Identify which cell holds the provided text, then report its [X, Y] central coordinate. 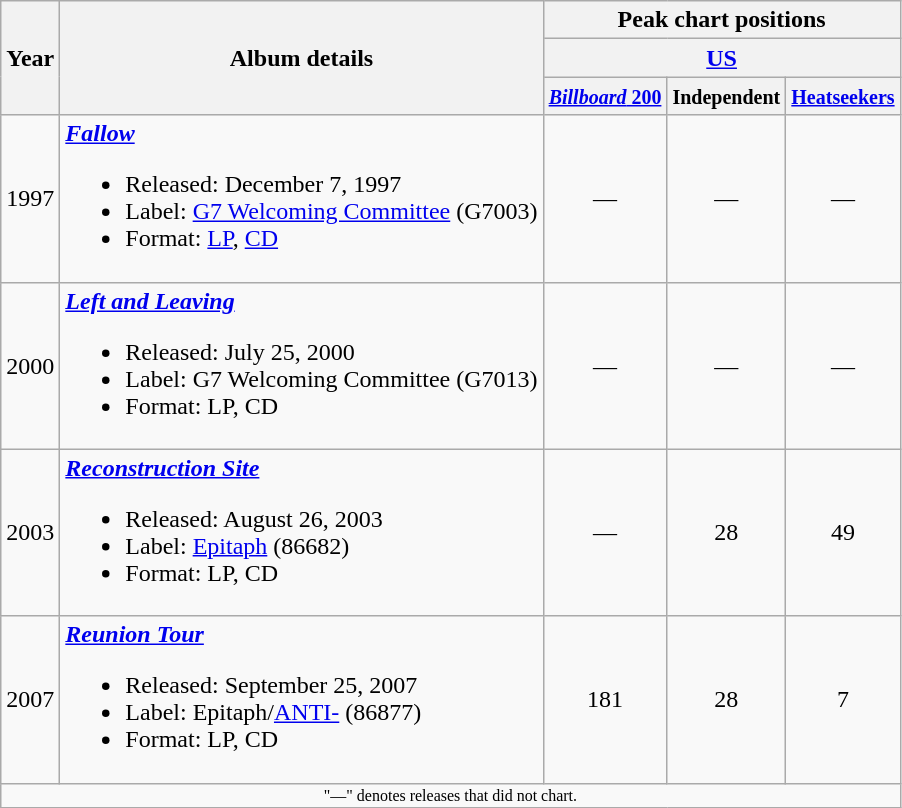
Left and LeavingReleased: July 25, 2000Label: G7 Welcoming Committee (G7013)Format: LP, CD [302, 366]
Year [30, 58]
49 [843, 532]
Independent [726, 96]
2007 [30, 700]
Peak chart positions [722, 20]
1997 [30, 198]
Heatseekers [843, 96]
FallowReleased: December 7, 1997Label: G7 Welcoming Committee (G7003)Format: LP, CD [302, 198]
Reunion TourReleased: September 25, 2007Label: Epitaph/ANTI- (86877)Format: LP, CD [302, 700]
181 [605, 700]
Album details [302, 58]
Billboard 200 [605, 96]
2000 [30, 366]
Reconstruction SiteReleased: August 26, 2003Label: Epitaph (86682)Format: LP, CD [302, 532]
US [722, 58]
"—" denotes releases that did not chart. [450, 795]
2003 [30, 532]
7 [843, 700]
